Return the (X, Y) coordinate for the center point of the cell that contains the specified text.  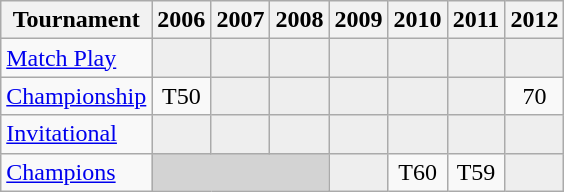
T60 (418, 172)
Invitational (76, 134)
2009 (358, 20)
70 (534, 96)
2012 (534, 20)
2007 (240, 20)
Match Play (76, 58)
T59 (476, 172)
2010 (418, 20)
2006 (182, 20)
2011 (476, 20)
T50 (182, 96)
2008 (300, 20)
Champions (76, 172)
Championship (76, 96)
Tournament (76, 20)
